Return [x, y] of the center of cell containing provided text 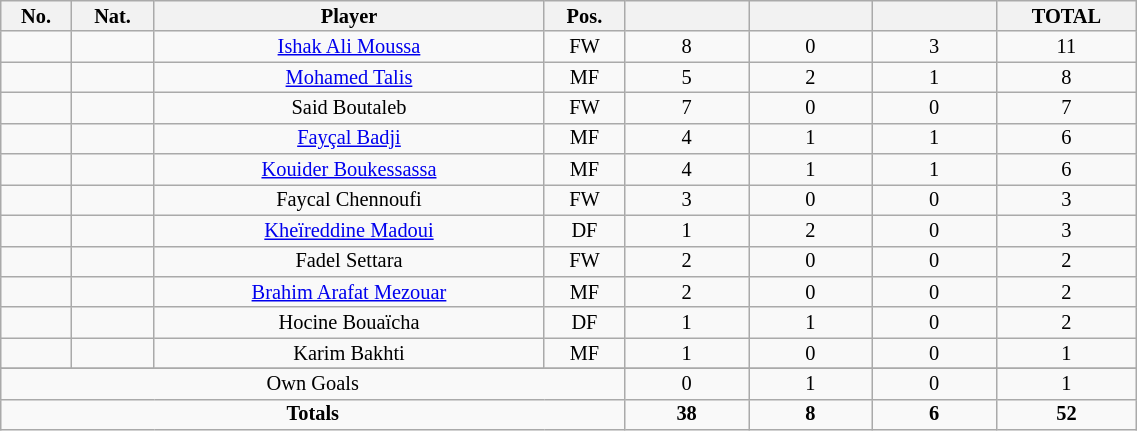
TOTAL [1066, 16]
Brahim Arafat Mezouar [349, 292]
Totals [313, 414]
Own Goals [313, 384]
38 [687, 414]
Player [349, 16]
Fayçal Badji [349, 138]
Hocine Bouaïcha [349, 322]
No. [36, 16]
Kheïreddine Madoui [349, 230]
5 [687, 78]
11 [1066, 46]
Faycal Chennoufi [349, 200]
Nat. [112, 16]
52 [1066, 414]
Pos. [584, 16]
Ishak Ali Moussa [349, 46]
Said Boutaleb [349, 108]
Karim Bakhti [349, 354]
Fadel Settara [349, 262]
Kouider Boukessassa [349, 170]
Mohamed Talis [349, 78]
